From the cell containing the given text, extract its center point as (x, y) coordinate. 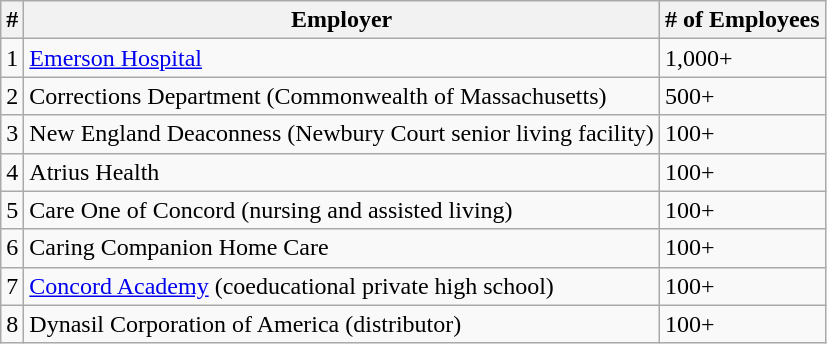
# of Employees (742, 20)
Care One of Concord (nursing and assisted living) (342, 210)
Atrius Health (342, 172)
1 (12, 58)
Dynasil Corporation of America (distributor) (342, 324)
6 (12, 248)
Corrections Department (Commonwealth of Massachusetts) (342, 96)
Caring Companion Home Care (342, 248)
New England Deaconness (Newbury Court senior living facility) (342, 134)
2 (12, 96)
# (12, 20)
Concord Academy (coeducational private high school) (342, 286)
3 (12, 134)
1,000+ (742, 58)
500+ (742, 96)
4 (12, 172)
5 (12, 210)
7 (12, 286)
Emerson Hospital (342, 58)
8 (12, 324)
Employer (342, 20)
